Detect which cell encompasses the target text, then output its [x, y] center coordinate. 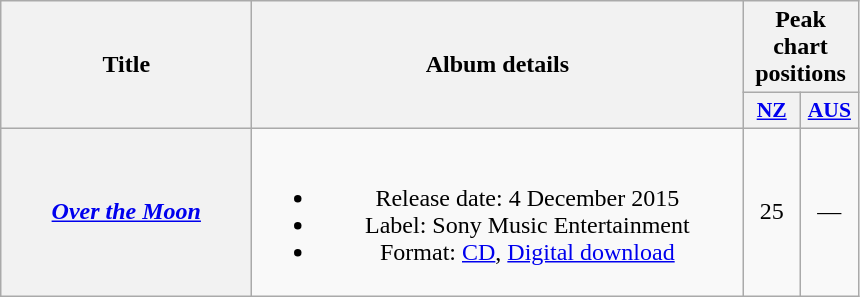
25 [772, 212]
Release date: 4 December 2015Label: Sony Music EntertainmentFormat: CD, Digital download [498, 212]
— [830, 212]
Peak chart positions [800, 47]
Album details [498, 65]
NZ [772, 111]
Title [126, 65]
AUS [830, 111]
Over the Moon [126, 212]
